Return the (X, Y) coordinate for the center point of the cell that contains the specified text.  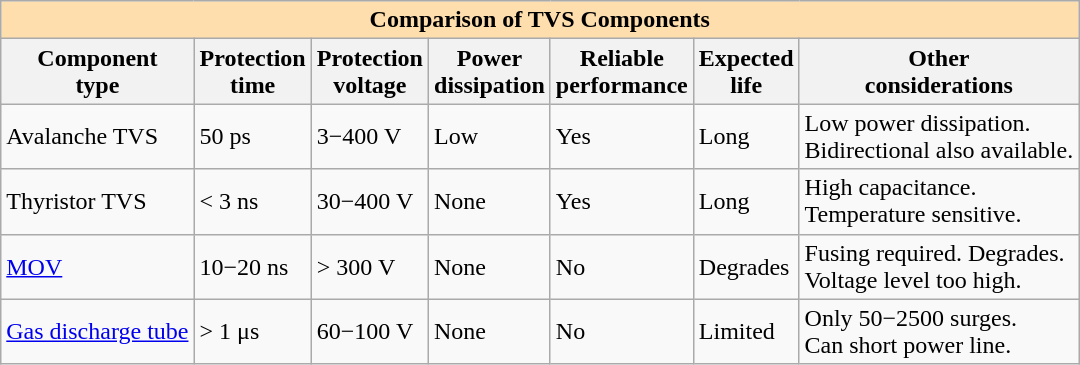
Degrades (746, 266)
30−400 V (370, 202)
Protectionvoltage (370, 72)
Reliableperformance (622, 72)
Low (490, 136)
Protectiontime (252, 72)
3−400 V (370, 136)
Powerdissipation (490, 72)
Only 50−2500 surges.Can short power line. (939, 332)
MOV (98, 266)
10−20 ns (252, 266)
Avalanche TVS (98, 136)
Componenttype (98, 72)
50 ps (252, 136)
Fusing required. Degrades.Voltage level too high. (939, 266)
Gas discharge tube (98, 332)
Thyristor TVS (98, 202)
Expectedlife (746, 72)
High capacitance.Temperature sensitive. (939, 202)
Otherconsiderations (939, 72)
Limited (746, 332)
> 1 μs (252, 332)
< 3 ns (252, 202)
Comparison of TVS Components (540, 20)
> 300 V (370, 266)
60−100 V (370, 332)
Low power dissipation.Bidirectional also available. (939, 136)
